Scan for the cell matching the given text and deliver its (X, Y) coordinate at center. 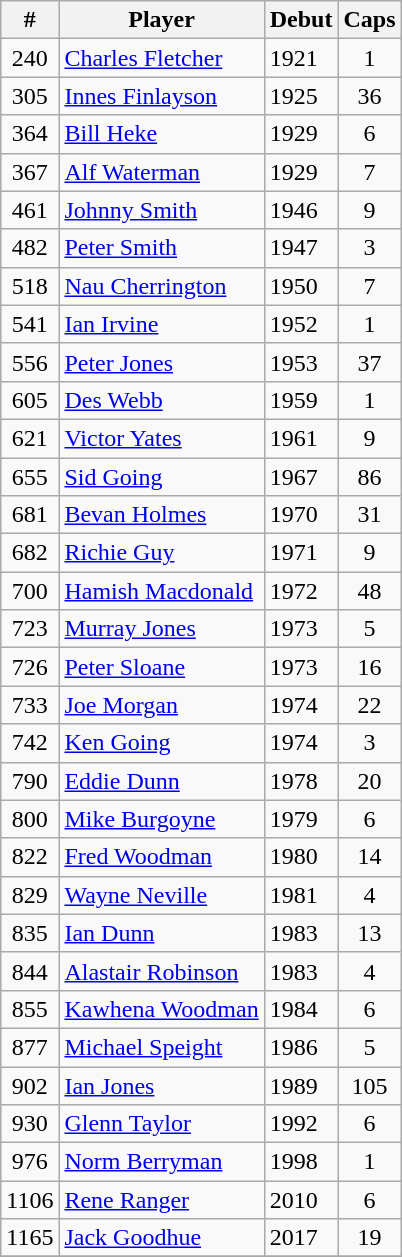
1998 (301, 1162)
16 (370, 667)
621 (30, 438)
Michael Speight (162, 1047)
1947 (301, 248)
240 (30, 58)
1925 (301, 96)
1946 (301, 210)
Ian Irvine (162, 324)
36 (370, 96)
700 (30, 591)
835 (30, 933)
1959 (301, 400)
Debut (301, 20)
Glenn Taylor (162, 1124)
1921 (301, 58)
682 (30, 553)
48 (370, 591)
Fred Woodman (162, 857)
Richie Guy (162, 553)
Bill Heke (162, 134)
482 (30, 248)
Eddie Dunn (162, 781)
976 (30, 1162)
790 (30, 781)
19 (370, 1238)
Mike Burgoyne (162, 819)
1984 (301, 1009)
13 (370, 933)
800 (30, 819)
822 (30, 857)
556 (30, 362)
1106 (30, 1200)
105 (370, 1085)
Peter Jones (162, 362)
1978 (301, 781)
Ian Dunn (162, 933)
Johnny Smith (162, 210)
14 (370, 857)
681 (30, 515)
1989 (301, 1085)
Alf Waterman (162, 172)
Kawhena Woodman (162, 1009)
2010 (301, 1200)
Bevan Holmes (162, 515)
541 (30, 324)
1981 (301, 895)
Joe Morgan (162, 705)
655 (30, 477)
1967 (301, 477)
518 (30, 286)
Innes Finlayson (162, 96)
1972 (301, 591)
877 (30, 1047)
829 (30, 895)
1971 (301, 553)
1165 (30, 1238)
1992 (301, 1124)
1970 (301, 515)
Murray Jones (162, 629)
Nau Cherrington (162, 286)
1979 (301, 819)
Norm Berryman (162, 1162)
1950 (301, 286)
Charles Fletcher (162, 58)
364 (30, 134)
Ian Jones (162, 1085)
723 (30, 629)
Ken Going (162, 743)
930 (30, 1124)
Caps (370, 20)
Wayne Neville (162, 895)
# (30, 20)
22 (370, 705)
Peter Sloane (162, 667)
Player (162, 20)
Jack Goodhue (162, 1238)
733 (30, 705)
305 (30, 96)
Alastair Robinson (162, 971)
855 (30, 1009)
1953 (301, 362)
844 (30, 971)
20 (370, 781)
605 (30, 400)
Peter Smith (162, 248)
Rene Ranger (162, 1200)
2017 (301, 1238)
902 (30, 1085)
86 (370, 477)
1980 (301, 857)
1952 (301, 324)
461 (30, 210)
37 (370, 362)
31 (370, 515)
742 (30, 743)
Des Webb (162, 400)
Victor Yates (162, 438)
1986 (301, 1047)
726 (30, 667)
1961 (301, 438)
367 (30, 172)
Hamish Macdonald (162, 591)
Sid Going (162, 477)
